Determine the (X, Y) coordinate at the center of the cell enclosing the given text.  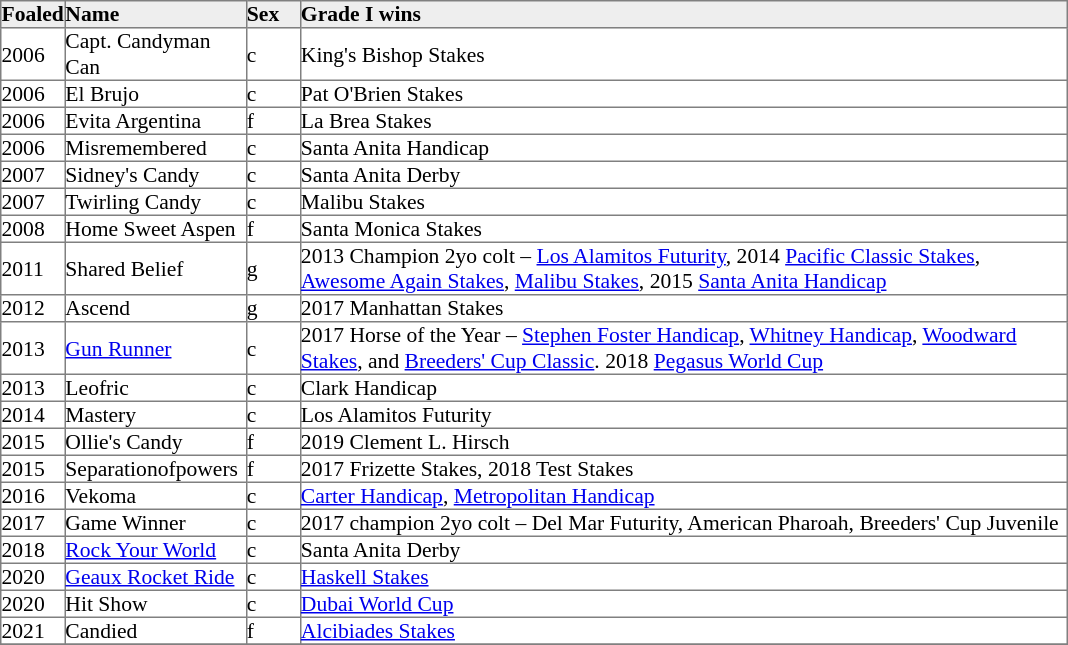
Evita Argentina (156, 120)
Rock Your World (156, 550)
2011 (33, 268)
Haskell Stakes (683, 576)
Ollie's Candy (156, 442)
2013 Champion 2yo colt – Los Alamitos Futurity, 2014 Pacific Classic Stakes, Awesome Again Stakes, Malibu Stakes, 2015 Santa Anita Handicap (683, 268)
El Brujo (156, 94)
Candied (156, 630)
Foaled (33, 14)
Misremembered (156, 148)
King's Bishop Stakes (683, 54)
Capt. Candyman Can (156, 54)
2016 (33, 496)
Clark Handicap (683, 388)
Grade I wins (683, 14)
Santa Monica Stakes (683, 228)
Sex (273, 14)
Ascend (156, 308)
2021 (33, 630)
Home Sweet Aspen (156, 228)
2017 Manhattan Stakes (683, 308)
2017 Frizette Stakes, 2018 Test Stakes (683, 468)
Pat O'Brien Stakes (683, 94)
La Brea Stakes (683, 120)
Santa Anita Handicap (683, 148)
Hit Show (156, 604)
2012 (33, 308)
Mastery (156, 414)
Dubai World Cup (683, 604)
Carter Handicap, Metropolitan Handicap (683, 496)
Name (156, 14)
Leofric (156, 388)
2017 champion 2yo colt – Del Mar Futurity, American Pharoah, Breeders' Cup Juvenile (683, 522)
2014 (33, 414)
Vekoma (156, 496)
Alcibiades Stakes (683, 630)
Los Alamitos Futurity (683, 414)
2008 (33, 228)
2019 Clement L. Hirsch (683, 442)
Sidney's Candy (156, 174)
Malibu Stakes (683, 202)
Shared Belief (156, 268)
Geaux Rocket Ride (156, 576)
2018 (33, 550)
Game Winner (156, 522)
2017 (33, 522)
Separationofpowers (156, 468)
2017 Horse of the Year – Stephen Foster Handicap, Whitney Handicap, Woodward Stakes, and Breeders' Cup Classic. 2018 Pegasus World Cup (683, 348)
Twirling Candy (156, 202)
Gun Runner (156, 348)
